Extract the [x, y] coordinate from the center of the cell holding the provided text.  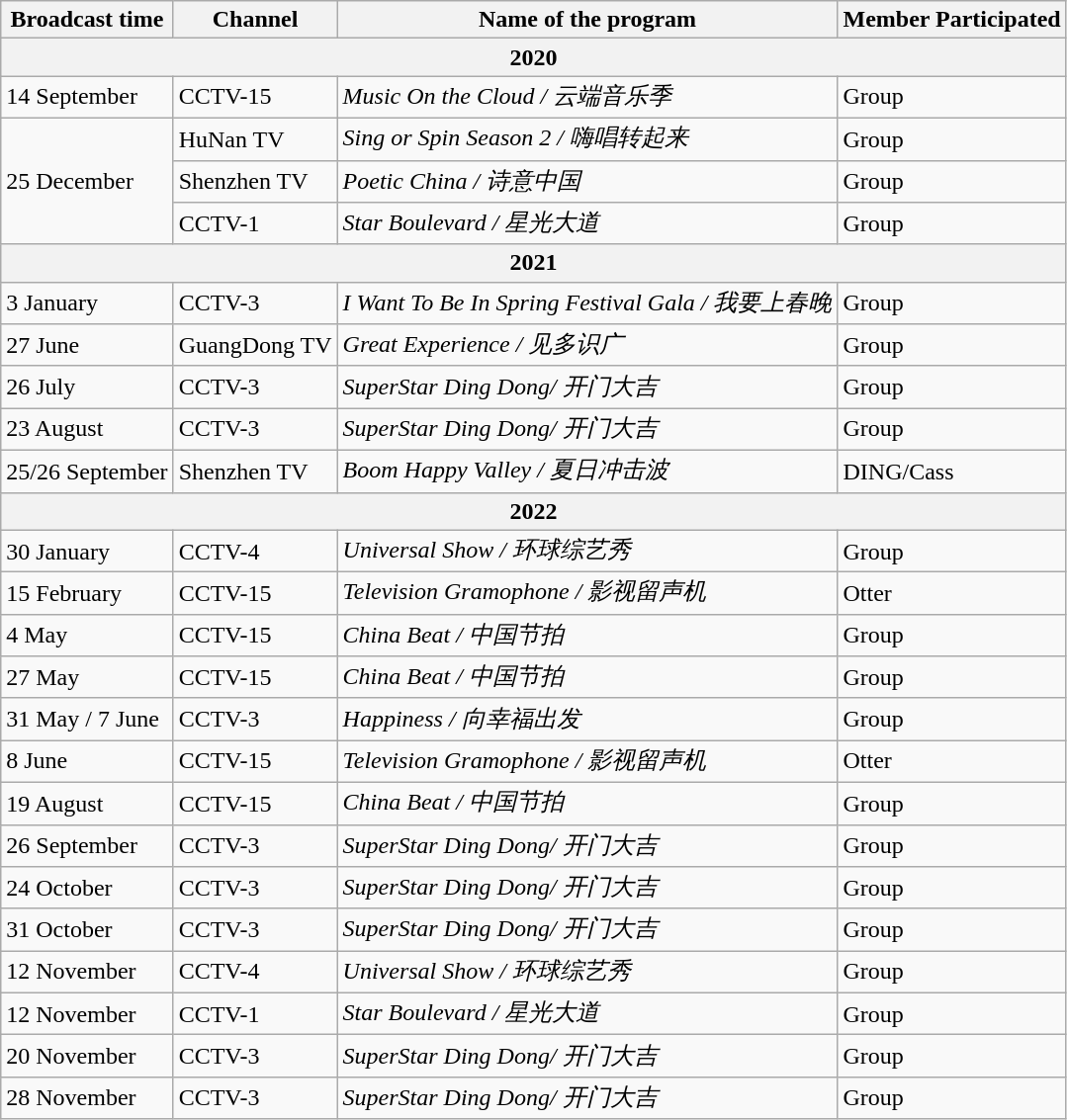
28 November [87, 1097]
23 August [87, 429]
30 January [87, 552]
Broadcast time [87, 20]
19 August [87, 803]
27 May [87, 678]
14 September [87, 97]
26 July [87, 388]
HuNan TV [255, 138]
20 November [87, 1056]
Channel [255, 20]
2022 [534, 511]
Name of the program [587, 20]
27 June [87, 346]
25/26 September [87, 471]
Great Experience / 见多识广 [587, 346]
24 October [87, 888]
31 May / 7 June [87, 720]
Boom Happy Valley / 夏日冲击波 [587, 471]
2020 [534, 57]
3 January [87, 302]
8 June [87, 761]
I Want To Be In Spring Festival Gala / 我要上春晚 [587, 302]
15 February [87, 593]
2021 [534, 263]
Poetic China / 诗意中国 [587, 182]
Music On the Cloud / 云端音乐季 [587, 97]
GuangDong TV [255, 346]
26 September [87, 846]
Sing or Spin Season 2 / 嗨唱转起来 [587, 138]
4 May [87, 635]
31 October [87, 929]
DING/Cass [951, 471]
Member Participated [951, 20]
Happiness / 向幸福出发 [587, 720]
25 December [87, 181]
